Identify which cell holds the provided text, then report its [X, Y] central coordinate. 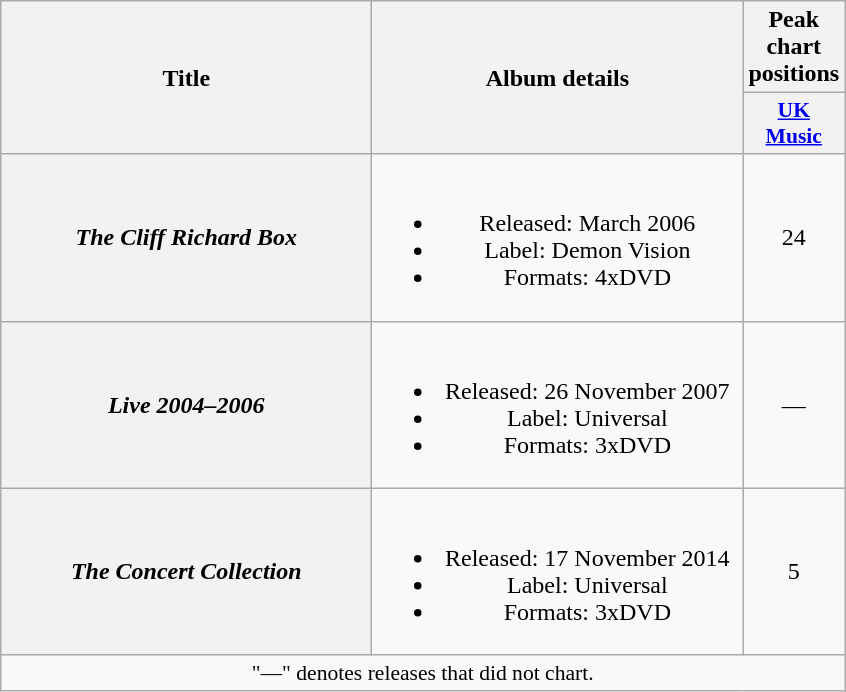
Released: March 2006Label: Demon VisionFormats: 4xDVD [558, 238]
"—" denotes releases that did not chart. [423, 673]
— [794, 404]
5 [794, 572]
Peak chart positions [794, 47]
Released: 26 November 2007Label: UniversalFormats: 3xDVD [558, 404]
Album details [558, 78]
The Concert Collection [186, 572]
The Cliff Richard Box [186, 238]
Title [186, 78]
Released: 17 November 2014Label: UniversalFormats: 3xDVD [558, 572]
Live 2004–2006 [186, 404]
24 [794, 238]
UKMusic [794, 124]
